Return the (x, y) coordinate for the center point of the cell that contains the specified text.  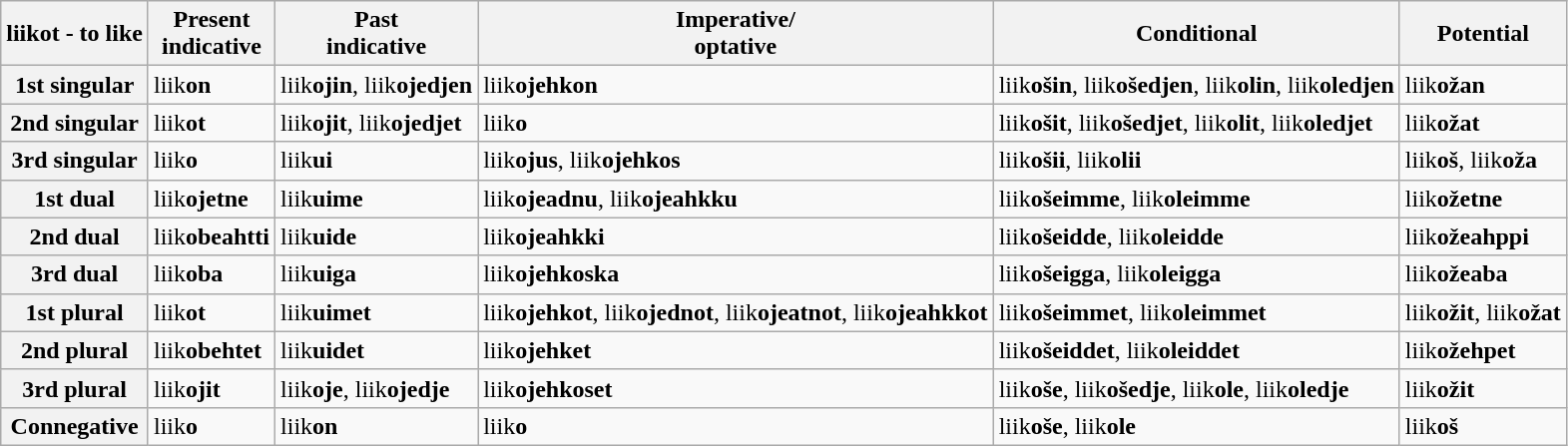
1st dual (75, 199)
1st singular (75, 85)
liikošeidde, liikoleidde (1196, 236)
liikojehkot, liikojednot, liikojeatnot, liikojeahkkot (736, 312)
liikojehkoska (736, 274)
liikoš (1483, 426)
liikuidet (377, 350)
liikošeigga, liikoleigga (1196, 274)
Presentindicative (212, 34)
liikuide (377, 236)
liikožeaba (1483, 274)
liikoše, liikole (1196, 426)
Conditional (1196, 34)
liikojit, liikojedjet (377, 123)
liikoše, liikošedje, liikole, liikoledje (1196, 388)
liikožehpet (1483, 350)
liikoba (212, 274)
liikožan (1483, 85)
liikojit (212, 388)
2nd plural (75, 350)
Potential (1483, 34)
liikot - to like (75, 34)
liikojetne (212, 199)
liikoje, liikojedje (377, 388)
liikui (377, 161)
liikošii, liikolii (1196, 161)
2nd dual (75, 236)
liikojehkoset (736, 388)
2nd singular (75, 123)
liikošeiddet, liikoleiddet (1196, 350)
liikoš, liikoža (1483, 161)
liikošeimme, liikoleimme (1196, 199)
liikuime (377, 199)
liikožit, liikožat (1483, 312)
liikožit (1483, 388)
liikojeadnu, liikojeahkku (736, 199)
liikojus, liikojehkos (736, 161)
Imperative/optative (736, 34)
liikojin, liikojedjen (377, 85)
liikošit, liikošedjet, liikolit, liikoledjet (1196, 123)
Pastindicative (377, 34)
liikuiga (377, 274)
liikožeahppi (1483, 236)
liikojeahkki (736, 236)
liikobehtet (212, 350)
liikuimet (377, 312)
3rd singular (75, 161)
3rd plural (75, 388)
liikošin, liikošedjen, liikolin, liikoledjen (1196, 85)
liikožetne (1483, 199)
liikošeimmet, liikoleimmet (1196, 312)
liikožat (1483, 123)
1st plural (75, 312)
liikobeahtti (212, 236)
3rd dual (75, 274)
liikojehket (736, 350)
liikojehkon (736, 85)
Connegative (75, 426)
